Search for the cell housing the specified text and yield its (x, y) center coordinate. 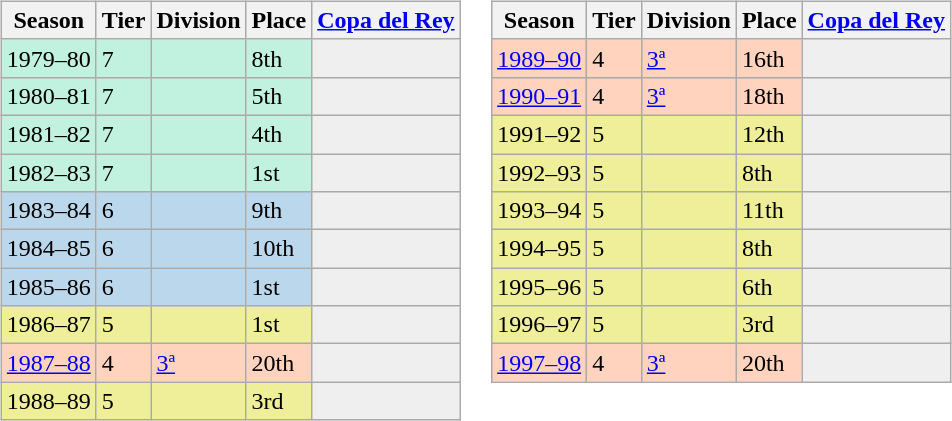
16th (769, 58)
11th (769, 211)
1983–84 (48, 211)
12th (769, 134)
1990–91 (540, 96)
1988–89 (48, 401)
1991–92 (540, 134)
1981–82 (48, 134)
1987–88 (48, 363)
1994–95 (540, 249)
1979–80 (48, 58)
18th (769, 96)
1985–86 (48, 287)
4th (279, 134)
1989–90 (540, 58)
10th (279, 249)
1992–93 (540, 173)
9th (279, 211)
1997–98 (540, 363)
1980–81 (48, 96)
5th (279, 96)
6th (769, 287)
1984–85 (48, 249)
1996–97 (540, 325)
1995–96 (540, 287)
1986–87 (48, 325)
1982–83 (48, 173)
1993–94 (540, 211)
